Capture the cell that displays the provided text and extract its (x, y) central coordinate. 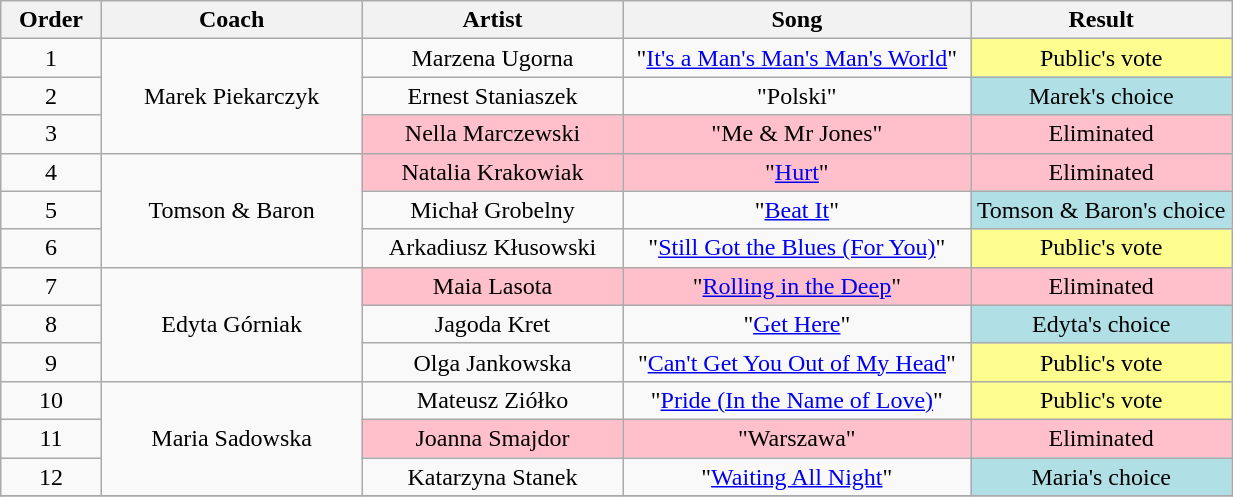
Marek's choice (1102, 96)
Michał Grobelny (492, 210)
Katarzyna Stanek (492, 477)
Nella Marczewski (492, 134)
"Rolling in the Deep" (797, 286)
11 (51, 438)
Arkadiusz Kłusowski (492, 248)
"It's a Man's Man's Man's World" (797, 58)
5 (51, 210)
Maria Sadowska (232, 438)
10 (51, 400)
"Beat It" (797, 210)
"Waiting All Night" (797, 477)
Tomson & Baron's choice (1102, 210)
Jagoda Kret (492, 324)
12 (51, 477)
Result (1102, 20)
Maria's choice (1102, 477)
9 (51, 362)
Ernest Staniaszek (492, 96)
"Warszawa" (797, 438)
6 (51, 248)
"Me & Mr Jones" (797, 134)
Olga Jankowska (492, 362)
Natalia Krakowiak (492, 172)
Edyta Górniak (232, 324)
"Still Got the Blues (For You)" (797, 248)
Order (51, 20)
"Get Here" (797, 324)
Marek Piekarczyk (232, 96)
2 (51, 96)
3 (51, 134)
Tomson & Baron (232, 210)
Coach (232, 20)
Edyta's choice (1102, 324)
Song (797, 20)
8 (51, 324)
4 (51, 172)
Joanna Smajdor (492, 438)
Mateusz Ziółko (492, 400)
"Can't Get You Out of My Head" (797, 362)
Artist (492, 20)
1 (51, 58)
"Polski" (797, 96)
"Pride (In the Name of Love)" (797, 400)
Maia Lasota (492, 286)
Marzena Ugorna (492, 58)
"Hurt" (797, 172)
7 (51, 286)
